Return [x, y] of the center of cell containing provided text 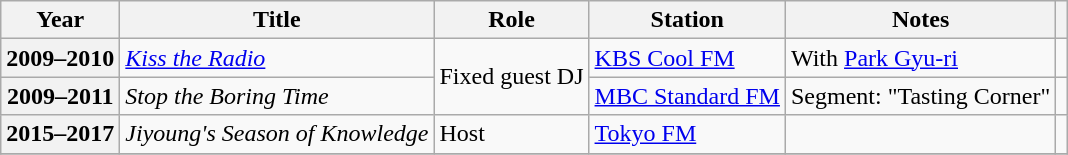
Tokyo FM [687, 134]
Station [687, 20]
Segment: "Tasting Corner" [920, 96]
2015–2017 [60, 134]
Notes [920, 20]
Kiss the Radio [277, 58]
Host [512, 134]
Year [60, 20]
Fixed guest DJ [512, 77]
With Park Gyu-ri [920, 58]
2009–2011 [60, 96]
2009–2010 [60, 58]
KBS Cool FM [687, 58]
MBC Standard FM [687, 96]
Stop the Boring Time [277, 96]
Title [277, 20]
Jiyoung's Season of Knowledge [277, 134]
Role [512, 20]
